Provide the (X, Y) coordinate of the cell's center where the given text is located.  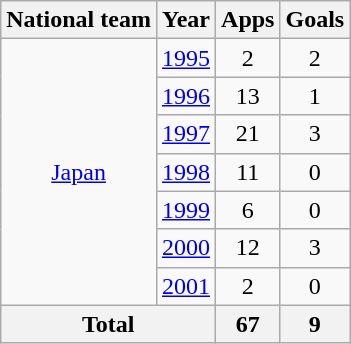
1 (315, 96)
Total (108, 324)
2000 (186, 248)
11 (248, 172)
6 (248, 210)
9 (315, 324)
National team (79, 20)
1999 (186, 210)
21 (248, 134)
Year (186, 20)
1998 (186, 172)
Japan (79, 172)
1995 (186, 58)
1997 (186, 134)
1996 (186, 96)
67 (248, 324)
2001 (186, 286)
13 (248, 96)
Apps (248, 20)
12 (248, 248)
Goals (315, 20)
